Search for the cell housing the specified text and yield its (x, y) center coordinate. 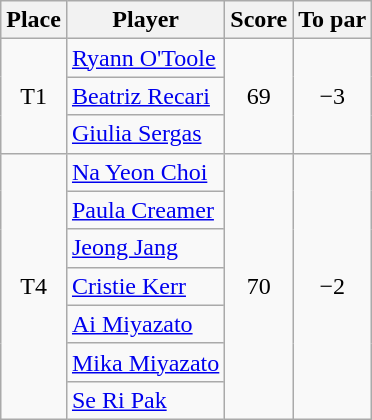
Player (145, 20)
Se Ri Pak (145, 400)
Jeong Jang (145, 248)
T4 (34, 286)
69 (259, 96)
Score (259, 20)
Ai Miyazato (145, 324)
−2 (332, 286)
Place (34, 20)
Giulia Sergas (145, 134)
−3 (332, 96)
Ryann O'Toole (145, 58)
Na Yeon Choi (145, 172)
T1 (34, 96)
70 (259, 286)
To par (332, 20)
Mika Miyazato (145, 362)
Beatriz Recari (145, 96)
Cristie Kerr (145, 286)
Paula Creamer (145, 210)
